Pinpoint the cell where the given text exists, returning its [x, y] midpoint coordinate. 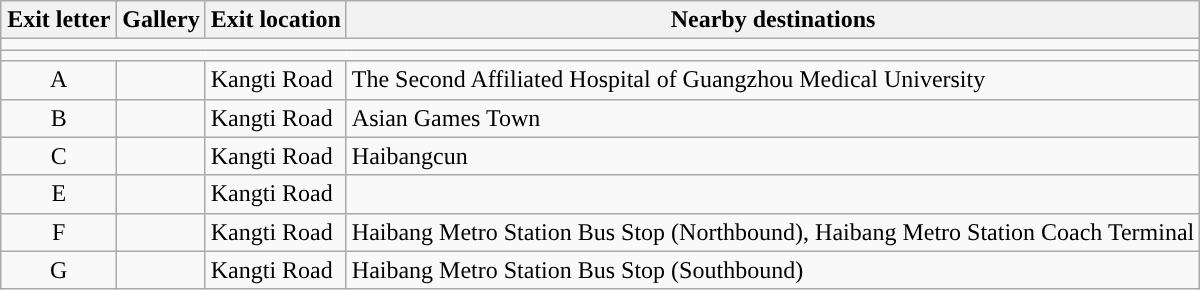
Exit letter [59, 20]
Haibangcun [773, 156]
Exit location [276, 20]
G [59, 270]
Gallery [161, 20]
Haibang Metro Station Bus Stop (Northbound), Haibang Metro Station Coach Terminal [773, 232]
C [59, 156]
The Second Affiliated Hospital of Guangzhou Medical University [773, 80]
E [59, 194]
Nearby destinations [773, 20]
Haibang Metro Station Bus Stop (Southbound) [773, 270]
A [59, 80]
F [59, 232]
B [59, 118]
Asian Games Town [773, 118]
